Pinpoint the cell where the given text exists, returning its [x, y] midpoint coordinate. 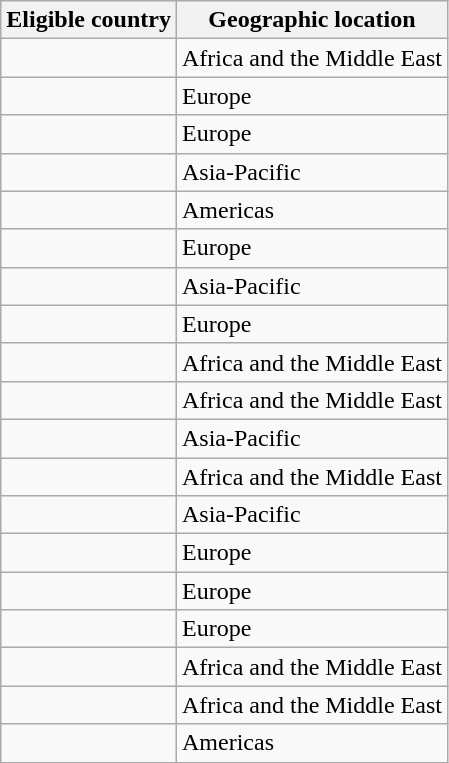
Eligible country [89, 20]
Geographic location [312, 20]
